Determine the [X, Y] coordinate at the center of the cell enclosing the given text.  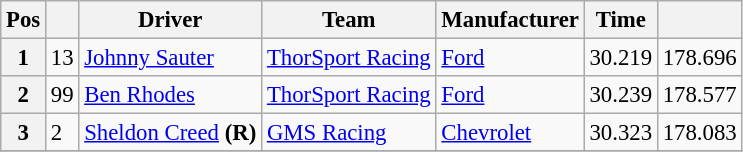
Ben Rhodes [170, 95]
Team [349, 20]
1 [24, 58]
30.219 [620, 58]
99 [62, 95]
178.577 [700, 95]
Time [620, 20]
178.083 [700, 133]
13 [62, 58]
30.239 [620, 95]
3 [24, 133]
Johnny Sauter [170, 58]
Sheldon Creed (R) [170, 133]
Manufacturer [510, 20]
Chevrolet [510, 133]
30.323 [620, 133]
Pos [24, 20]
Driver [170, 20]
GMS Racing [349, 133]
178.696 [700, 58]
